Extract the [X, Y] coordinate from the center of the cell holding the provided text.  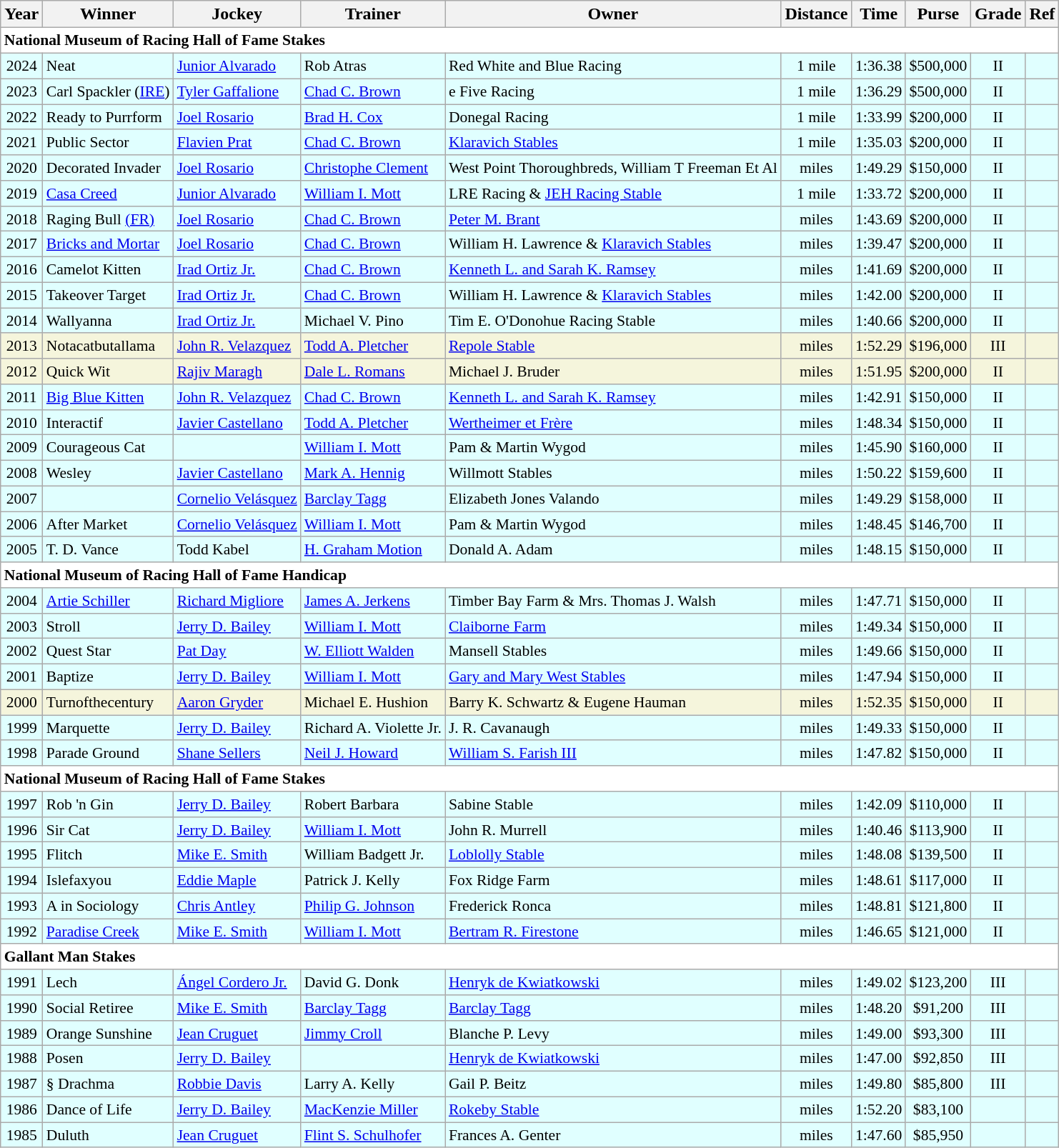
Islefaxyou [109, 880]
Stroll [109, 626]
2000 [21, 702]
Fox Ridge Farm [613, 880]
1:48.20 [879, 1008]
Klaravich Stables [613, 142]
Quick Wit [109, 371]
1:48.15 [879, 549]
1:48.45 [879, 524]
Decorated Invader [109, 168]
Rokeby Stable [613, 1109]
Orange Sunshine [109, 1033]
After Market [109, 524]
1:48.61 [879, 880]
1:36.29 [879, 91]
Elizabeth Jones Valando [613, 499]
Duluth [109, 1135]
Larry A. Kelly [373, 1084]
H. Graham Motion [373, 549]
Shane Sellers [237, 753]
Ref [1042, 14]
$196,000 [938, 346]
1:40.66 [879, 321]
Frances A. Genter [613, 1135]
$110,000 [938, 804]
1:52.20 [879, 1109]
Ángel Cordero Jr. [237, 982]
Rob 'n Gin [109, 804]
$93,300 [938, 1033]
West Point Thoroughbreds, William T Freeman Et Al [613, 168]
1:46.65 [879, 932]
$121,000 [938, 932]
$121,800 [938, 906]
Michael E. Hushion [373, 702]
Paradise Creek [109, 932]
Mark A. Hennig [373, 473]
e Five Racing [613, 91]
2010 [21, 422]
Winner [109, 14]
2012 [21, 371]
Sabine Stable [613, 804]
Pat Day [237, 652]
$91,200 [938, 1008]
1985 [21, 1135]
Christophe Clement [373, 168]
1:42.09 [879, 804]
Rajiv Maragh [237, 371]
William Badgett Jr. [373, 855]
1:51.95 [879, 371]
Donegal Racing [613, 117]
Courageous Cat [109, 448]
Richard A. Violette Jr. [373, 728]
1:45.90 [879, 448]
1986 [21, 1109]
1:36.38 [879, 66]
Gary and Mary West Stables [613, 677]
Jimmy Croll [373, 1033]
Parade Ground [109, 753]
Red White and Blue Racing [613, 66]
T. D. Vance [109, 549]
1:41.69 [879, 269]
2001 [21, 677]
Takeover Target [109, 295]
Wesley [109, 473]
Bricks and Mortar [109, 244]
Claiborne Farm [613, 626]
James A. Jerkens [373, 601]
2018 [21, 219]
1:52.29 [879, 346]
Richard Migliore [237, 601]
2007 [21, 499]
Distance [816, 14]
2004 [21, 601]
2013 [21, 346]
2021 [21, 142]
1996 [21, 829]
1:43.69 [879, 219]
Robbie Davis [237, 1084]
2019 [21, 194]
Raging Bull (FR) [109, 219]
Michael J. Bruder [613, 371]
J. R. Cavanaugh [613, 728]
1:40.46 [879, 829]
Aaron Gryder [237, 702]
Timber Bay Farm & Mrs. Thomas J. Walsh [613, 601]
2015 [21, 295]
$146,700 [938, 524]
Frederick Ronca [613, 906]
$159,600 [938, 473]
Mansell Stables [613, 652]
Flint S. Schulhofer [373, 1135]
1:39.47 [879, 244]
Ready to Purrform [109, 117]
William S. Farish III [613, 753]
Posen [109, 1059]
Blanche P. Levy [613, 1033]
1988 [21, 1059]
Owner [613, 14]
Purse [938, 14]
1:42.91 [879, 397]
Michael V. Pino [373, 321]
1:49.02 [879, 982]
1992 [21, 932]
2016 [21, 269]
Philip G. Johnson [373, 906]
2017 [21, 244]
2008 [21, 473]
$117,000 [938, 880]
2023 [21, 91]
MacKenzie Miller [373, 1109]
Time [879, 14]
§ Drachma [109, 1084]
Flavien Prat [237, 142]
Jockey [237, 14]
Brad H. Cox [373, 117]
2006 [21, 524]
Dale L. Romans [373, 371]
1990 [21, 1008]
1:49.80 [879, 1084]
Interactif [109, 422]
1:48.34 [879, 422]
Flitch [109, 855]
Carl Spackler (IRE) [109, 91]
1:47.82 [879, 753]
Social Retiree [109, 1008]
Camelot Kitten [109, 269]
Wertheimer et Frère [613, 422]
$113,900 [938, 829]
Loblolly Stable [613, 855]
Lech [109, 982]
2014 [21, 321]
1993 [21, 906]
1:47.00 [879, 1059]
1:33.72 [879, 194]
$85,950 [938, 1135]
Todd Kabel [237, 549]
Public Sector [109, 142]
1995 [21, 855]
1:48.81 [879, 906]
Eddie Maple [237, 880]
Wallyanna [109, 321]
Big Blue Kitten [109, 397]
1:47.94 [879, 677]
Repole Stable [613, 346]
Notacatbutallama [109, 346]
$85,800 [938, 1084]
1:49.33 [879, 728]
1991 [21, 982]
John R. Murrell [613, 829]
1994 [21, 880]
Turnofthecentury [109, 702]
1999 [21, 728]
Barry K. Schwartz & Eugene Hauman [613, 702]
$92,850 [938, 1059]
Neil J. Howard [373, 753]
Gail P. Beitz [613, 1084]
1997 [21, 804]
1:47.60 [879, 1135]
$123,200 [938, 982]
Rob Atras [373, 66]
2005 [21, 549]
1:50.22 [879, 473]
1:52.35 [879, 702]
1:49.00 [879, 1033]
Baptize [109, 677]
Year [21, 14]
Willmott Stables [613, 473]
Peter M. Brant [613, 219]
Quest Star [109, 652]
Tim E. O'Donohue Racing Stable [613, 321]
2020 [21, 168]
2003 [21, 626]
1987 [21, 1084]
1:35.03 [879, 142]
1:48.08 [879, 855]
Sir Cat [109, 829]
Chris Antley [237, 906]
Trainer [373, 14]
Casa Creed [109, 194]
2011 [21, 397]
1:42.00 [879, 295]
Robert Barbara [373, 804]
W. Elliott Walden [373, 652]
David G. Donk [373, 982]
$158,000 [938, 499]
1:49.66 [879, 652]
Tyler Gaffalione [237, 91]
1989 [21, 1033]
LRE Racing & JEH Racing Stable [613, 194]
Dance of Life [109, 1109]
Donald A. Adam [613, 549]
1:33.99 [879, 117]
Patrick J. Kelly [373, 880]
2022 [21, 117]
$139,500 [938, 855]
Neat [109, 66]
2024 [21, 66]
Grade [998, 14]
Marquette [109, 728]
Gallant Man Stakes [530, 957]
1998 [21, 753]
National Museum of Racing Hall of Fame Handicap [530, 575]
Bertram R. Firestone [613, 932]
$160,000 [938, 448]
2009 [21, 448]
$83,100 [938, 1109]
Artie Schiller [109, 601]
A in Sociology [109, 906]
1:49.34 [879, 626]
2002 [21, 652]
1:47.71 [879, 601]
